Find where the given text appears and provide that cell's center as (X, Y) coordinate. 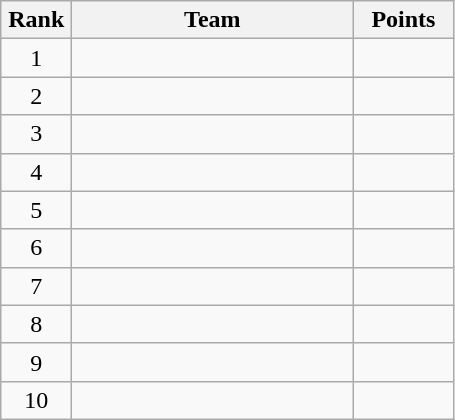
Team (212, 20)
9 (36, 362)
8 (36, 324)
1 (36, 58)
Rank (36, 20)
3 (36, 134)
6 (36, 248)
2 (36, 96)
4 (36, 172)
Points (404, 20)
10 (36, 400)
7 (36, 286)
5 (36, 210)
